Capture the cell that displays the provided text and extract its [X, Y] central coordinate. 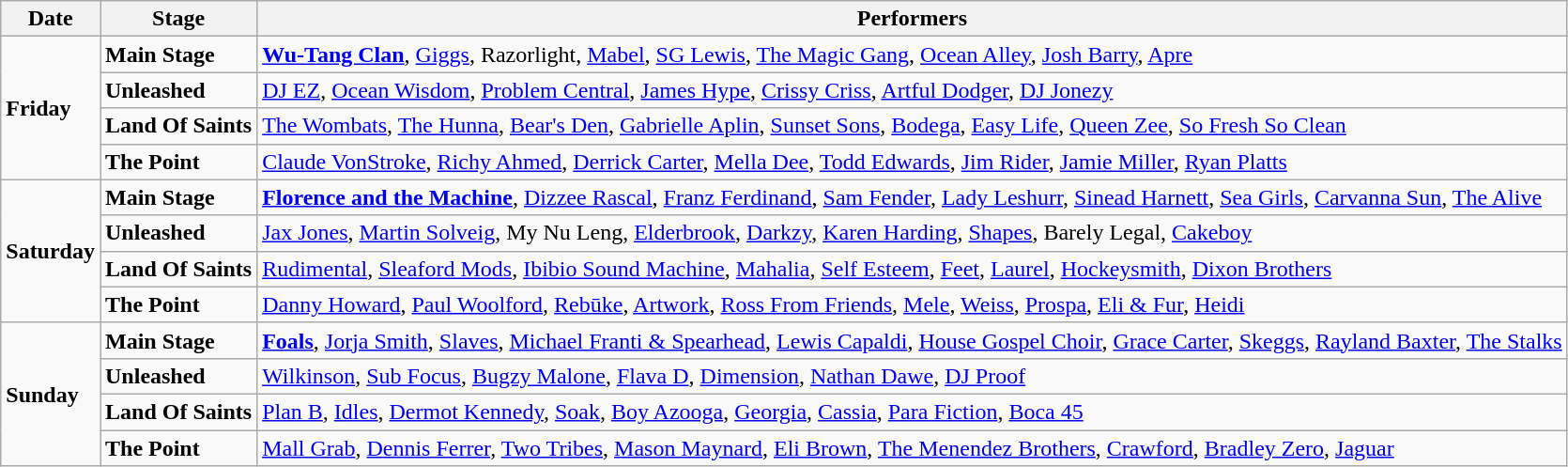
The Wombats, The Hunna, Bear's Den, Gabrielle Aplin, Sunset Sons, Bodega, Easy Life, Queen Zee, So Fresh So Clean [913, 126]
Plan B, Idles, Dermot Kennedy, Soak, Boy Azooga, Georgia, Cassia, Para Fiction, Boca 45 [913, 412]
Foals, Jorja Smith, Slaves, Michael Franti & Spearhead, Lewis Capaldi, House Gospel Choir, Grace Carter, Skeggs, Rayland Baxter, The Stalks [913, 340]
Wilkinson, Sub Focus, Bugzy Malone, Flava D, Dimension, Nathan Dawe, DJ Proof [913, 376]
Mall Grab, Dennis Ferrer, Two Tribes, Mason Maynard, Eli Brown, The Menendez Brothers, Crawford, Bradley Zero, Jaguar [913, 448]
Saturday [51, 251]
Stage [178, 19]
Wu-Tang Clan, Giggs, Razorlight, Mabel, SG Lewis, The Magic Gang, Ocean Alley, Josh Barry, Apre [913, 54]
Friday [51, 108]
Florence and the Machine, Dizzee Rascal, Franz Ferdinand, Sam Fender, Lady Leshurr, Sinead Harnett, Sea Girls, Carvanna Sun, The Alive [913, 197]
Date [51, 19]
Danny Howard, Paul Woolford, Rebūke, Artwork, Ross From Friends, Mele, Weiss, Prospa, Eli & Fur, Heidi [913, 304]
DJ EZ, Ocean Wisdom, Problem Central, James Hype, Crissy Criss, Artful Dodger, DJ Jonezy [913, 90]
Performers [913, 19]
Jax Jones, Martin Solveig, My Nu Leng, Elderbrook, Darkzy, Karen Harding, Shapes, Barely Legal, Cakeboy [913, 233]
Sunday [51, 394]
Rudimental, Sleaford Mods, Ibibio Sound Machine, Mahalia, Self Esteem, Feet, Laurel, Hockeysmith, Dixon Brothers [913, 269]
Claude VonStroke, Richy Ahmed, Derrick Carter, Mella Dee, Todd Edwards, Jim Rider, Jamie Miller, Ryan Platts [913, 162]
